For the text-containing cell, return its midpoint in [x, y] coordinate format. 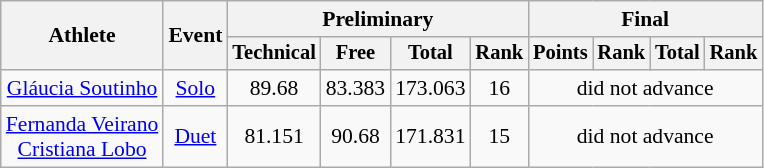
Gláucia Soutinho [82, 88]
Final [645, 19]
Free [356, 54]
Solo [195, 88]
Event [195, 36]
Duet [195, 136]
83.383 [356, 88]
Points [560, 54]
15 [500, 136]
171.831 [430, 136]
90.68 [356, 136]
Technical [274, 54]
Athlete [82, 36]
81.151 [274, 136]
Fernanda VeiranoCristiana Lobo [82, 136]
16 [500, 88]
Preliminary [378, 19]
173.063 [430, 88]
89.68 [274, 88]
